Detect which cell encompasses the target text, then output its (X, Y) center coordinate. 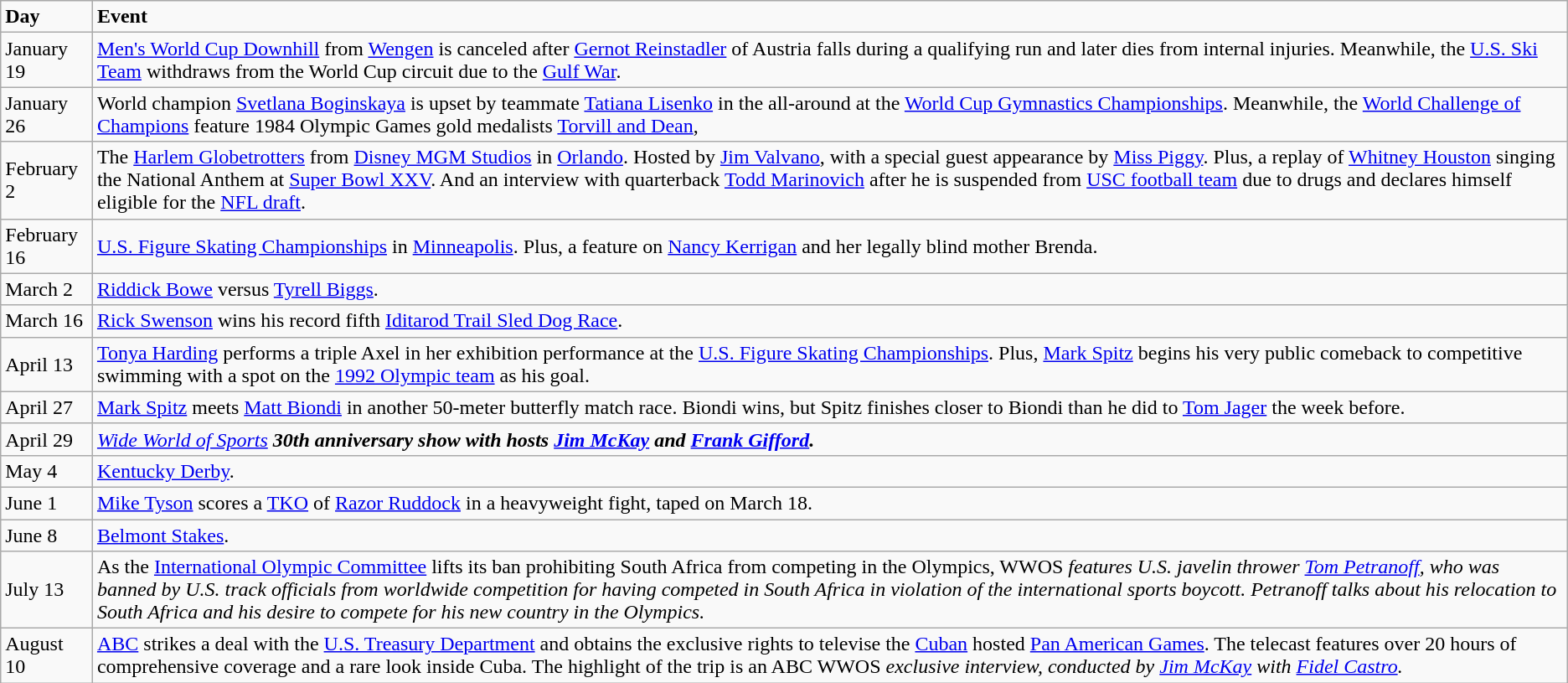
February 16 (47, 246)
March 16 (47, 321)
Mike Tyson scores a TKO of Razor Ruddock in a heavyweight fight, taped on March 18. (829, 503)
June 1 (47, 503)
U.S. Figure Skating Championships in Minneapolis. Plus, a feature on Nancy Kerrigan and her legally blind mother Brenda. (829, 246)
Belmont Stakes. (829, 536)
August 10 (47, 655)
April 29 (47, 439)
May 4 (47, 471)
July 13 (47, 590)
Riddick Bowe versus Tyrell Biggs. (829, 289)
April 27 (47, 407)
Rick Swenson wins his record fifth Iditarod Trail Sled Dog Race. (829, 321)
January 26 (47, 114)
Wide World of Sports 30th anniversary show with hosts Jim McKay and Frank Gifford. (829, 439)
March 2 (47, 289)
June 8 (47, 536)
Kentucky Derby. (829, 471)
Day (47, 17)
February 2 (47, 180)
Event (829, 17)
April 13 (47, 364)
January 19 (47, 60)
